Determine the [x, y] coordinate at the center of the cell enclosing the given text.  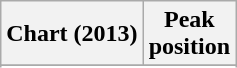
Chart (2013) [72, 34]
Peakposition [189, 34]
